Return the (x, y) coordinate for the center point of the cell that contains the specified text.  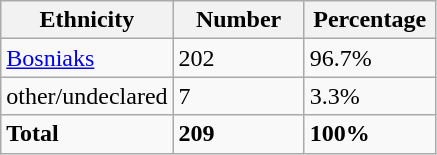
Total (87, 134)
3.3% (370, 96)
7 (238, 96)
Number (238, 20)
Percentage (370, 20)
96.7% (370, 58)
209 (238, 134)
100% (370, 134)
Bosniaks (87, 58)
202 (238, 58)
Ethnicity (87, 20)
other/undeclared (87, 96)
